Locate the cell with the specified text and output its (X, Y) center coordinate. 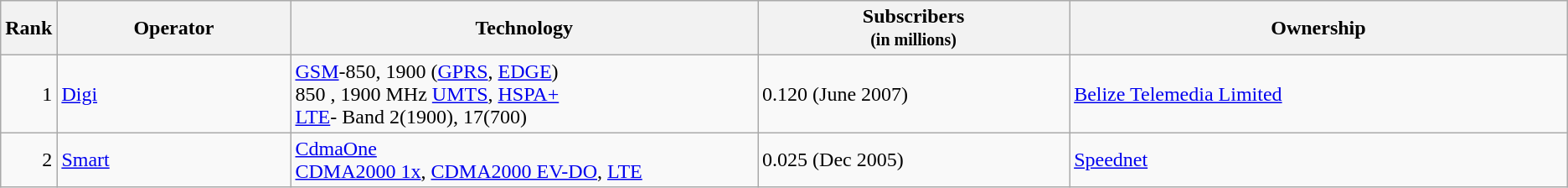
Operator (174, 29)
0.120 (June 2007) (914, 94)
Rank (28, 29)
Speednet (1318, 159)
0.025 (Dec 2005) (914, 159)
Smart (174, 159)
CdmaOneCDMA2000 1x, CDMA2000 EV-DO, LTE (524, 159)
Belize Telemedia Limited (1318, 94)
GSM-850, 1900 (GPRS, EDGE) 850 , 1900 MHz UMTS, HSPA+ LTE- Band 2(1900), 17(700) (524, 94)
Subscribers(in millions) (914, 29)
1 (28, 94)
Ownership (1318, 29)
Technology (524, 29)
2 (28, 159)
Digi (174, 94)
